From the cell containing the given text, extract its center point as [X, Y] coordinate. 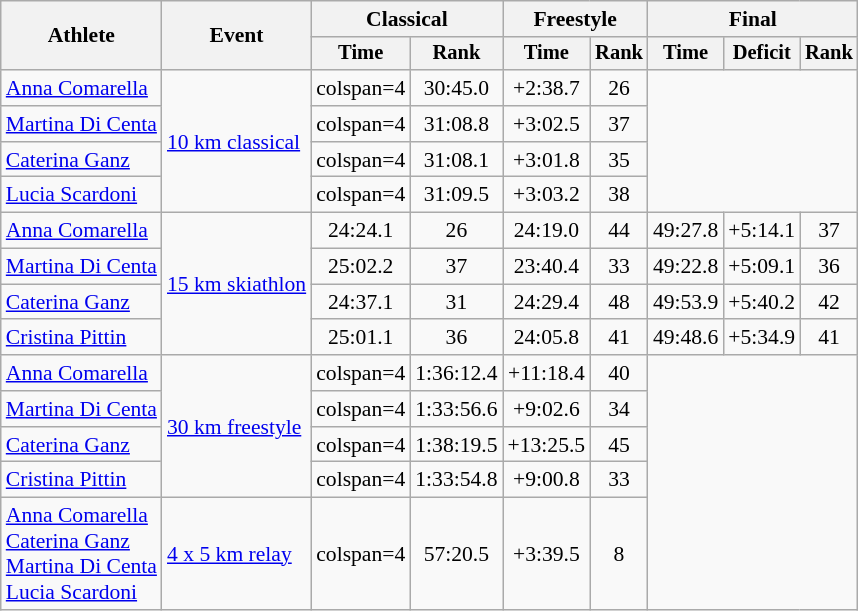
+9:00.8 [547, 480]
+5:09.1 [762, 267]
Freestyle [576, 19]
Deficit [762, 54]
31:08.8 [456, 124]
49:53.9 [686, 302]
31 [456, 302]
Final [753, 19]
+9:02.6 [547, 409]
42 [829, 302]
38 [619, 195]
44 [619, 231]
15 km skiathlon [236, 284]
57:20.5 [456, 554]
10 km classical [236, 141]
4 x 5 km relay [236, 554]
25:02.2 [360, 267]
Anna ComarellaCaterina GanzMartina Di CentaLucia Scardoni [82, 554]
8 [619, 554]
49:48.6 [686, 338]
+11:18.4 [547, 373]
+2:38.7 [547, 88]
31:08.1 [456, 160]
+5:34.9 [762, 338]
+3:01.8 [547, 160]
1:33:56.6 [456, 409]
40 [619, 373]
+3:02.5 [547, 124]
+3:03.2 [547, 195]
1:36:12.4 [456, 373]
+13:25.5 [547, 445]
48 [619, 302]
24:05.8 [547, 338]
31:09.5 [456, 195]
+3:39.5 [547, 554]
Event [236, 36]
1:38:19.5 [456, 445]
49:22.8 [686, 267]
24:29.4 [547, 302]
45 [619, 445]
Lucia Scardoni [82, 195]
Classical [406, 19]
24:24.1 [360, 231]
30:45.0 [456, 88]
25:01.1 [360, 338]
23:40.4 [547, 267]
1:33:54.8 [456, 480]
30 km freestyle [236, 426]
24:37.1 [360, 302]
34 [619, 409]
49:27.8 [686, 231]
Athlete [82, 36]
+5:40.2 [762, 302]
35 [619, 160]
24:19.0 [547, 231]
+5:14.1 [762, 231]
